Search for the cell housing the specified text and yield its (X, Y) center coordinate. 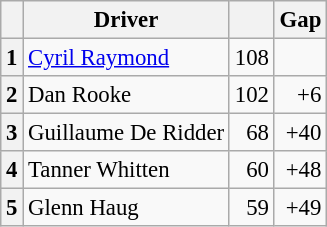
68 (252, 133)
Guillaume De Ridder (126, 133)
+40 (300, 133)
Gap (300, 20)
108 (252, 58)
4 (12, 170)
59 (252, 208)
Tanner Whitten (126, 170)
1 (12, 58)
Glenn Haug (126, 208)
+48 (300, 170)
102 (252, 95)
+6 (300, 95)
Dan Rooke (126, 95)
5 (12, 208)
3 (12, 133)
+49 (300, 208)
Cyril Raymond (126, 58)
Driver (126, 20)
60 (252, 170)
2 (12, 95)
